Capture the cell that displays the provided text and extract its [X, Y] central coordinate. 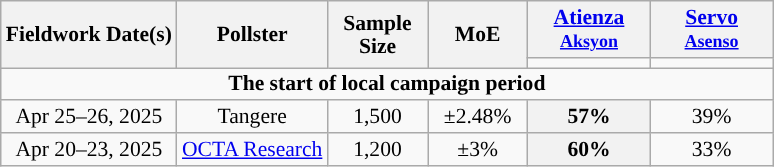
AtienzaAksyon [590, 30]
Tangere [252, 118]
Pollster [252, 34]
±3% [478, 150]
±2.48% [478, 118]
Apr 25–26, 2025 [89, 118]
MoE [478, 34]
1,200 [377, 150]
Apr 20–23, 2025 [89, 150]
33% [712, 150]
The start of local campaign period [387, 84]
Sample Size [377, 34]
ServoAsenso [712, 30]
OCTA Research [252, 150]
Fieldwork Date(s) [89, 34]
1,500 [377, 118]
39% [712, 118]
57% [590, 118]
60% [590, 150]
